Provide the [x, y] coordinate of the cell's center where the given text is located.  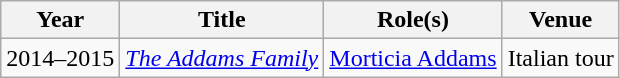
Venue [560, 20]
2014–2015 [60, 58]
Year [60, 20]
The Addams Family [222, 58]
Title [222, 20]
Italian tour [560, 58]
Role(s) [413, 20]
Morticia Addams [413, 58]
